Output the [X, Y] coordinate of the center of the cell containing the given text.  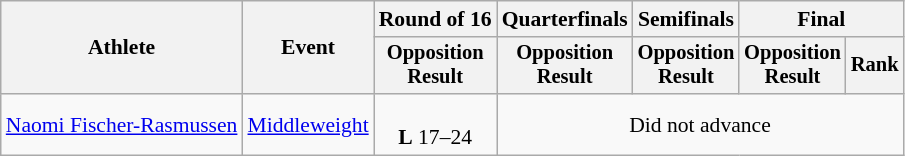
Final [821, 19]
Quarterfinals [565, 19]
Naomi Fischer-Rasmussen [122, 124]
L 17–24 [436, 124]
Semifinals [686, 19]
Round of 16 [436, 19]
Rank [875, 66]
Middleweight [308, 124]
Event [308, 48]
Did not advance [700, 124]
Athlete [122, 48]
